Return (x, y) of the center of cell containing provided text 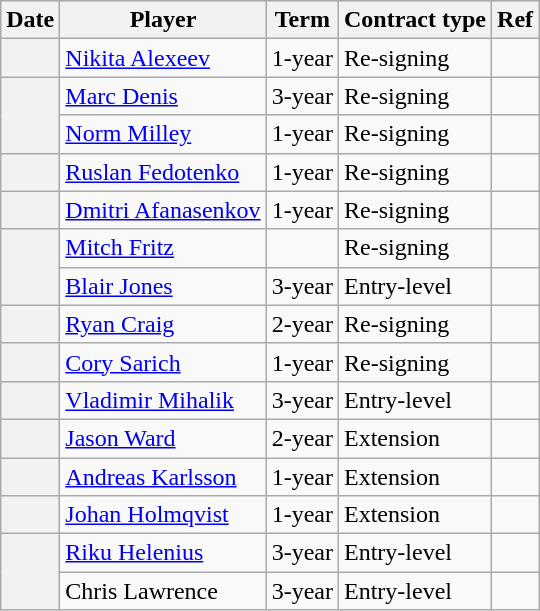
Dmitri Afanasenkov (163, 210)
Nikita Alexeev (163, 58)
Cory Sarich (163, 362)
Andreas Karlsson (163, 477)
Vladimir Mihalik (163, 400)
Contract type (416, 20)
Ref (516, 20)
Mitch Fritz (163, 248)
Jason Ward (163, 438)
Norm Milley (163, 134)
Riku Helenius (163, 553)
Date (30, 20)
Ruslan Fedotenko (163, 172)
Marc Denis (163, 96)
Chris Lawrence (163, 591)
Ryan Craig (163, 324)
Blair Jones (163, 286)
Johan Holmqvist (163, 515)
Term (302, 20)
Player (163, 20)
